Detect which cell encompasses the target text, then output its [X, Y] center coordinate. 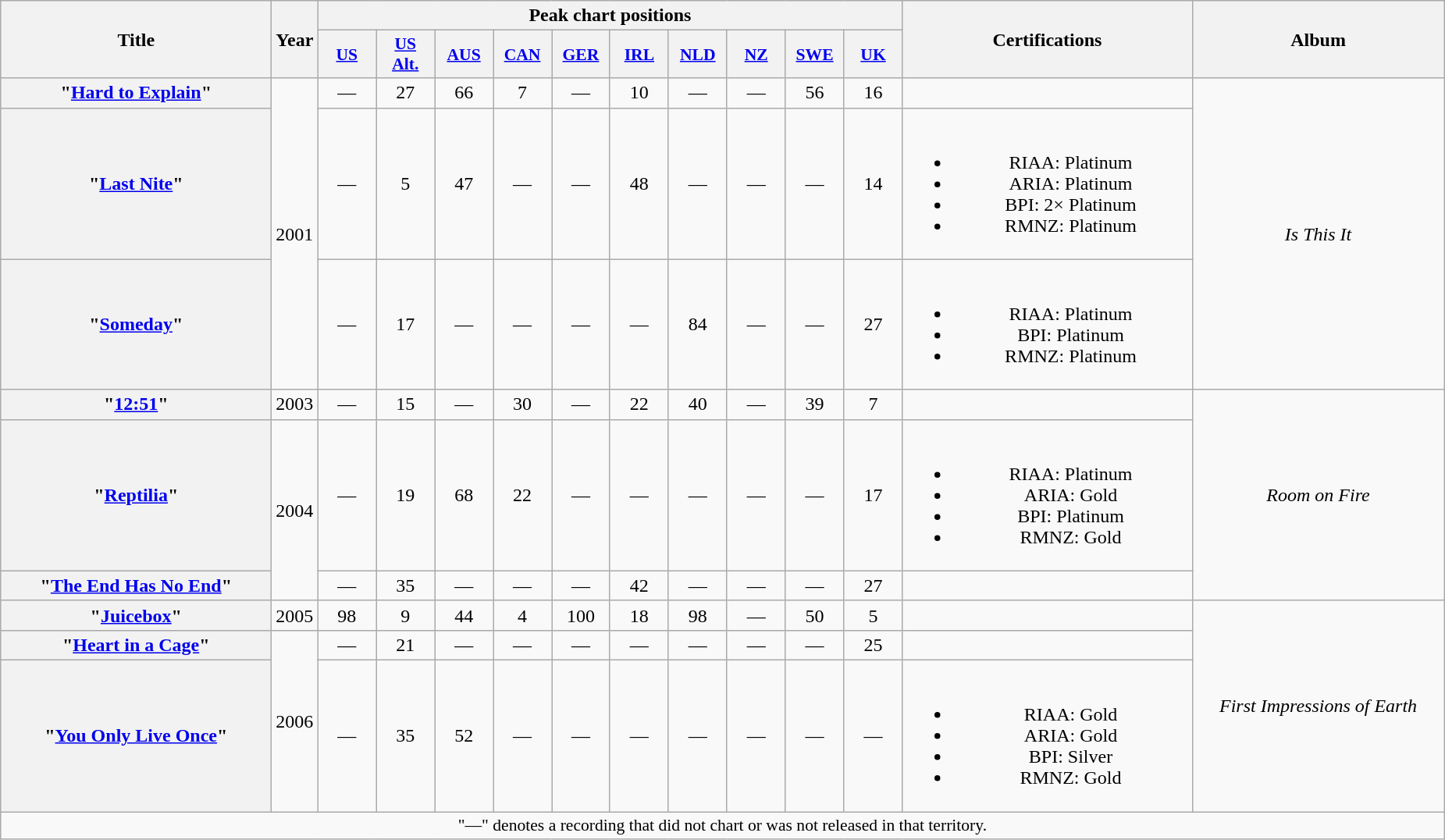
CAN [523, 55]
25 [873, 645]
First Impressions of Earth [1318, 706]
2004 [295, 510]
Album [1318, 39]
52 [464, 735]
56 [815, 93]
68 [464, 495]
44 [464, 615]
19 [406, 495]
2003 [295, 404]
Year [295, 39]
IRL [639, 55]
50 [815, 615]
"The End Has No End" [136, 586]
"Last Nite" [136, 183]
14 [873, 183]
Peak chart positions [610, 16]
"Heart in a Cage" [136, 645]
42 [639, 586]
"Someday" [136, 325]
9 [406, 615]
"You Only Live Once" [136, 735]
18 [639, 615]
2001 [295, 234]
USAlt. [406, 55]
84 [698, 325]
"—" denotes a recording that did not chart or was not released in that territory. [723, 826]
39 [815, 404]
40 [698, 404]
RIAA: GoldARIA: GoldBPI: SilverRMNZ: Gold [1048, 735]
RIAA: PlatinumBPI: PlatinumRMNZ: Platinum [1048, 325]
Room on Fire [1318, 495]
66 [464, 93]
30 [523, 404]
2006 [295, 721]
"Reptilia" [136, 495]
US [347, 55]
UK [873, 55]
Certifications [1048, 39]
AUS [464, 55]
SWE [815, 55]
Is This It [1318, 234]
21 [406, 645]
100 [581, 615]
NZ [756, 55]
47 [464, 183]
"12:51" [136, 404]
"Hard to Explain" [136, 93]
10 [639, 93]
15 [406, 404]
NLD [698, 55]
"Juicebox" [136, 615]
RIAA: PlatinumARIA: GoldBPI: PlatinumRMNZ: Gold [1048, 495]
Title [136, 39]
16 [873, 93]
GER [581, 55]
48 [639, 183]
2005 [295, 615]
RIAA: PlatinumARIA: PlatinumBPI: 2× PlatinumRMNZ: Platinum [1048, 183]
4 [523, 615]
